From the cell containing the given text, extract its center point as (x, y) coordinate. 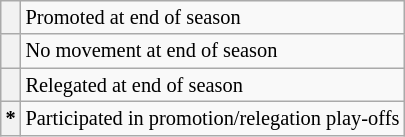
Relegated at end of season (213, 85)
Participated in promotion/relegation play-offs (213, 118)
Promoted at end of season (213, 17)
* (11, 118)
No movement at end of season (213, 51)
